Search for the cell housing the specified text and yield its (X, Y) center coordinate. 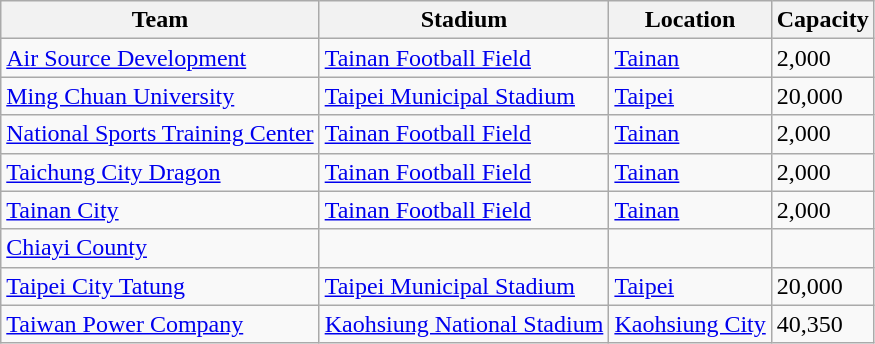
Stadium (464, 20)
National Sports Training Center (160, 134)
Team (160, 20)
Air Source Development (160, 58)
40,350 (822, 324)
Ming Chuan University (160, 96)
Tainan City (160, 210)
Taichung City Dragon (160, 172)
Kaohsiung National Stadium (464, 324)
Location (690, 20)
Capacity (822, 20)
Chiayi County (160, 248)
Taipei City Tatung (160, 286)
Kaohsiung City (690, 324)
Taiwan Power Company (160, 324)
